For the text-containing cell, return its midpoint in (X, Y) coordinate format. 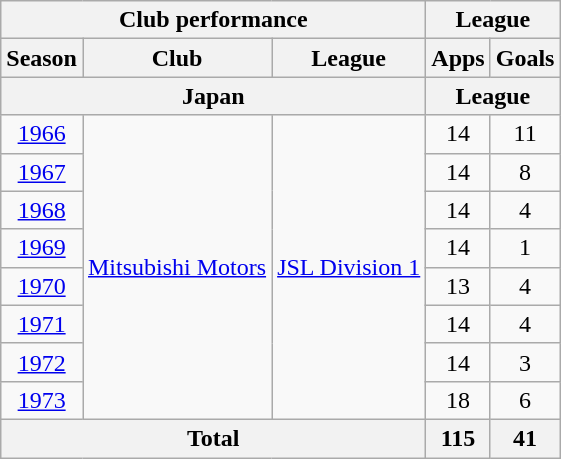
1970 (42, 286)
JSL Division 1 (349, 267)
Japan (214, 96)
1973 (42, 400)
3 (525, 362)
1966 (42, 134)
Club (176, 58)
115 (458, 438)
6 (525, 400)
Goals (525, 58)
41 (525, 438)
Season (42, 58)
Mitsubishi Motors (176, 267)
8 (525, 172)
1969 (42, 248)
Apps (458, 58)
1 (525, 248)
18 (458, 400)
Club performance (214, 20)
11 (525, 134)
1967 (42, 172)
1968 (42, 210)
13 (458, 286)
1972 (42, 362)
1971 (42, 324)
Total (214, 438)
